Return the [x, y] coordinate for the center point of the cell that contains the specified text.  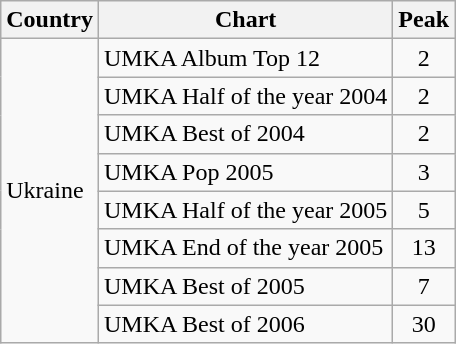
Chart [245, 20]
3 [424, 172]
30 [424, 324]
Country [50, 20]
13 [424, 248]
UMKA Half of the year 2005 [245, 210]
UMKA Half of the year 2004 [245, 96]
UMKA End of the year 2005 [245, 248]
Ukraine [50, 191]
UMKA Pop 2005 [245, 172]
UMKA Best of 2004 [245, 134]
Peak [424, 20]
UMKA Best of 2006 [245, 324]
UMKA Best of 2005 [245, 286]
5 [424, 210]
UMKA Album Top 12 [245, 58]
7 [424, 286]
